Find where the given text appears and provide that cell's center as (X, Y) coordinate. 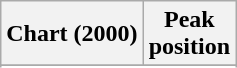
Peakposition (189, 34)
Chart (2000) (72, 34)
